Provide the (x, y) coordinate of the cell's center where the given text is located.  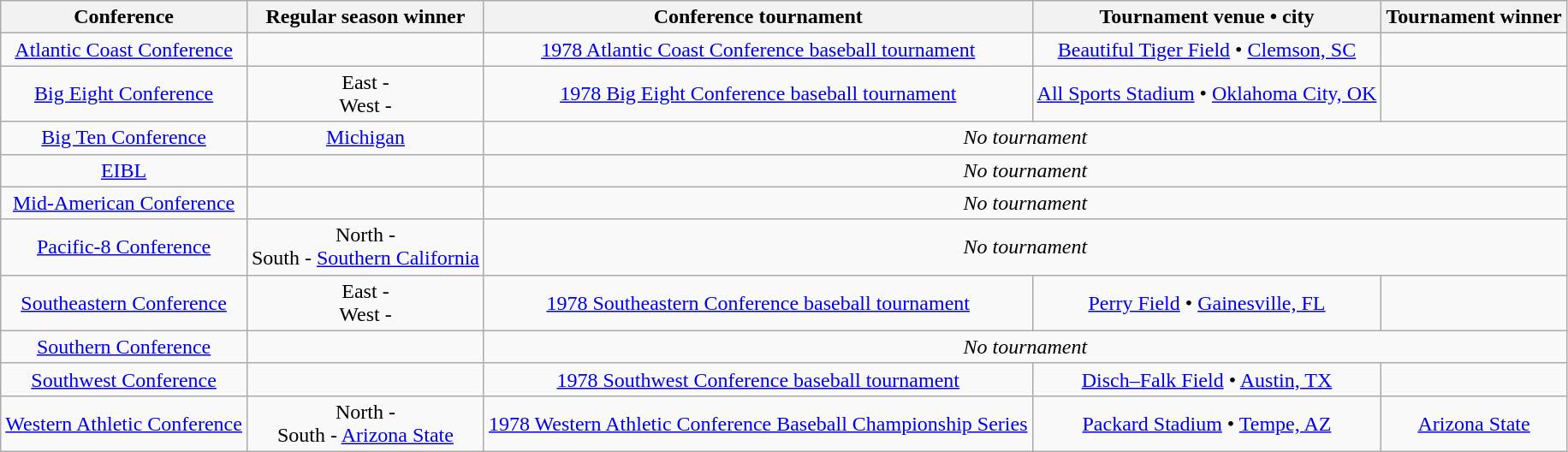
EIBL (124, 170)
Tournament venue • city (1207, 17)
1978 Southwest Conference baseball tournament (758, 379)
Western Athletic Conference (124, 423)
1978 Western Athletic Conference Baseball Championship Series (758, 423)
Beautiful Tiger Field • Clemson, SC (1207, 50)
Conference (124, 17)
Southeastern Conference (124, 303)
North - South - Arizona State (365, 423)
Big Eight Conference (124, 94)
Michigan (365, 138)
Packard Stadium • Tempe, AZ (1207, 423)
Southwest Conference (124, 379)
Mid-American Conference (124, 203)
1978 Atlantic Coast Conference baseball tournament (758, 50)
Southern Conference (124, 347)
Arizona State (1474, 423)
1978 Big Eight Conference baseball tournament (758, 94)
Atlantic Coast Conference (124, 50)
Perry Field • Gainesville, FL (1207, 303)
North - South - Southern California (365, 247)
Pacific-8 Conference (124, 247)
Disch–Falk Field • Austin, TX (1207, 379)
Tournament winner (1474, 17)
1978 Southeastern Conference baseball tournament (758, 303)
Conference tournament (758, 17)
Big Ten Conference (124, 138)
Regular season winner (365, 17)
All Sports Stadium • Oklahoma City, OK (1207, 94)
